Return the [x, y] coordinate for the center point of the cell that contains the specified text.  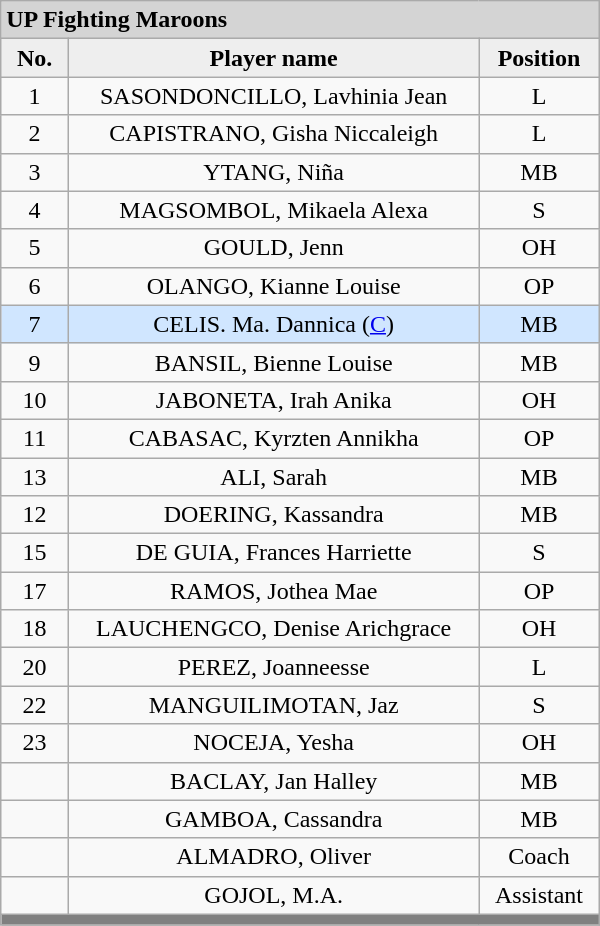
No. [35, 58]
CAPISTRANO, Gisha Niccaleigh [274, 134]
17 [35, 591]
1 [35, 96]
CELIS. Ma. Dannica (C) [274, 324]
GOULD, Jenn [274, 248]
10 [35, 400]
MAGSOMBOL, Mikaela Alexa [274, 210]
7 [35, 324]
CABASAC, Kyrzten Annikha [274, 438]
UP Fighting Maroons [300, 20]
Position [539, 58]
12 [35, 515]
Coach [539, 857]
23 [35, 743]
6 [35, 286]
LAUCHENGCO, Denise Arichgrace [274, 629]
BACLAY, Jan Halley [274, 781]
3 [35, 172]
RAMOS, Jothea Mae [274, 591]
Player name [274, 58]
OLANGO, Kianne Louise [274, 286]
5 [35, 248]
18 [35, 629]
ALI, Sarah [274, 477]
GAMBOA, Cassandra [274, 819]
Assistant [539, 895]
2 [35, 134]
YTANG, Niña [274, 172]
13 [35, 477]
9 [35, 362]
4 [35, 210]
PEREZ, Joanneesse [274, 667]
DE GUIA, Frances Harriette [274, 553]
11 [35, 438]
SASONDONCILLO, Lavhinia Jean [274, 96]
20 [35, 667]
NOCEJA, Yesha [274, 743]
15 [35, 553]
MANGUILIMOTAN, Jaz [274, 705]
ALMADRO, Oliver [274, 857]
BANSIL, Bienne Louise [274, 362]
DOERING, Kassandra [274, 515]
JABONETA, Irah Anika [274, 400]
GOJOL, M.A. [274, 895]
22 [35, 705]
